Locate the cell with the specified text and output its (X, Y) center coordinate. 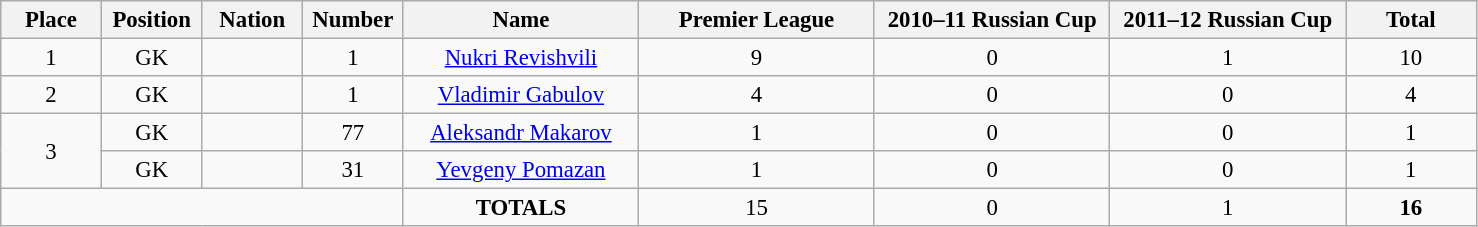
16 (1412, 208)
Number (354, 20)
31 (354, 170)
Nation (252, 20)
3 (52, 152)
Vladimir Gabulov (521, 95)
Premier League (757, 20)
2 (52, 95)
15 (757, 208)
Position (152, 20)
77 (354, 133)
10 (1412, 58)
Name (521, 20)
TOTALS (521, 208)
Total (1412, 20)
2010–11 Russian Cup (992, 20)
Nukri Revishvili (521, 58)
Yevgeny Pomazan (521, 170)
Place (52, 20)
Aleksandr Makarov (521, 133)
2011–12 Russian Cup (1228, 20)
9 (757, 58)
